Detect which cell encompasses the target text, then output its [x, y] center coordinate. 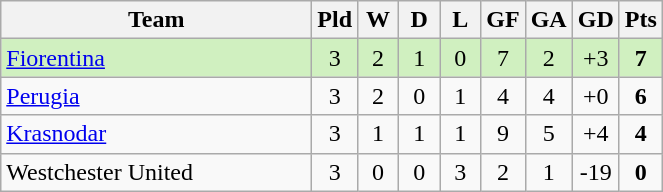
6 [640, 96]
+0 [596, 96]
W [378, 20]
+4 [596, 134]
Fiorentina [156, 58]
GF [503, 20]
-19 [596, 172]
+3 [596, 58]
5 [548, 134]
Krasnodar [156, 134]
9 [503, 134]
Team [156, 20]
GD [596, 20]
Pld [335, 20]
Perugia [156, 96]
GA [548, 20]
D [420, 20]
Pts [640, 20]
L [460, 20]
Westchester United [156, 172]
